Pinpoint the cell where the given text exists, returning its (X, Y) midpoint coordinate. 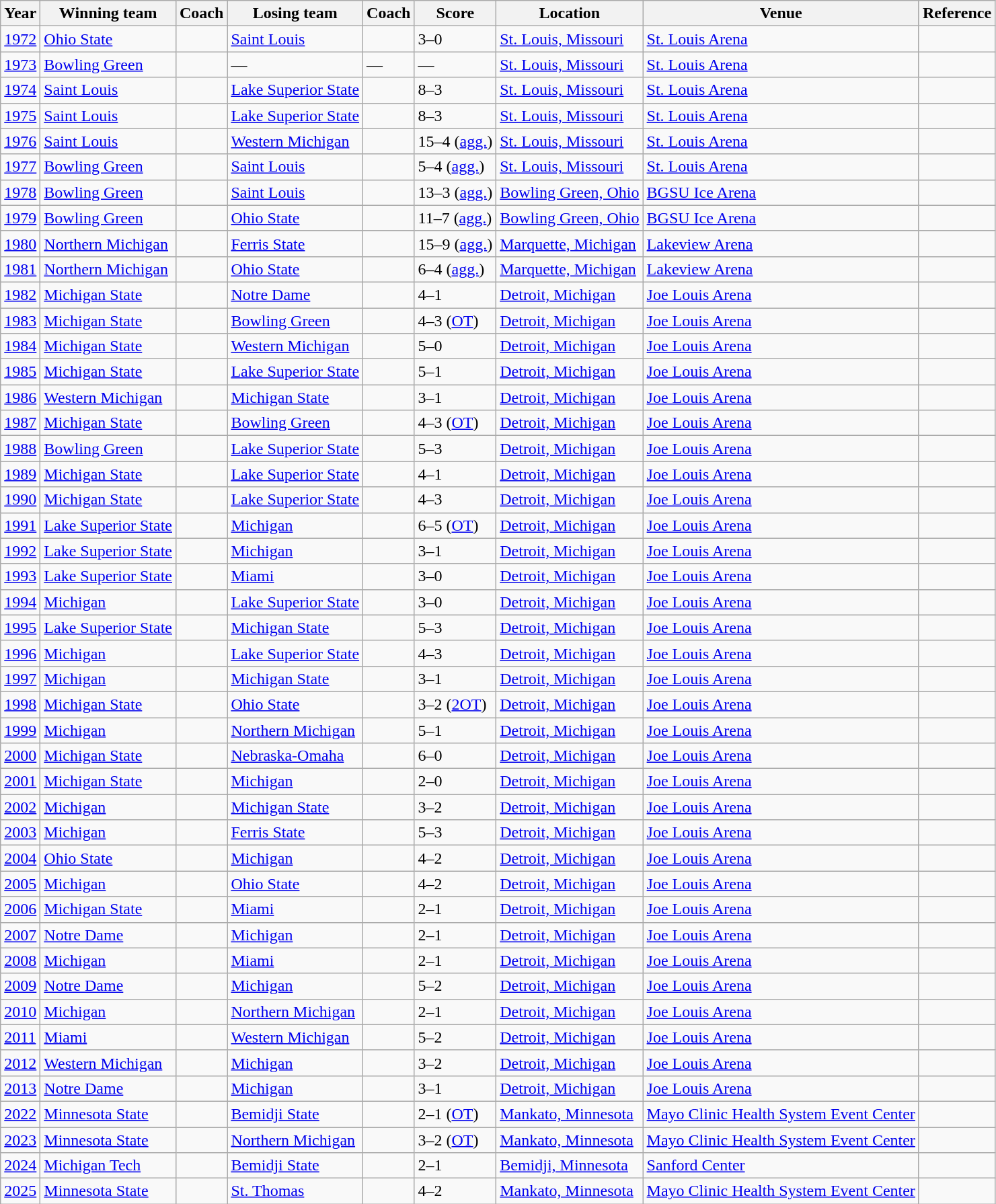
1973 (20, 65)
6–0 (455, 756)
St. Thomas (295, 1191)
2002 (20, 807)
Losing team (295, 13)
3–2 (OT) (455, 1140)
2006 (20, 909)
2–1 (OT) (455, 1114)
1981 (20, 269)
1989 (20, 474)
2001 (20, 782)
1994 (20, 602)
1996 (20, 653)
Sanford Center (781, 1166)
1984 (20, 346)
13–3 (agg.) (455, 192)
6–4 (agg.) (455, 269)
2008 (20, 961)
2–0 (455, 782)
1978 (20, 192)
1974 (20, 90)
Location (570, 13)
2000 (20, 756)
1995 (20, 628)
1998 (20, 704)
1977 (20, 167)
1988 (20, 449)
2022 (20, 1114)
2007 (20, 935)
2010 (20, 1012)
1986 (20, 398)
1990 (20, 500)
2013 (20, 1088)
1991 (20, 525)
Bemidji, Minnesota (570, 1166)
2011 (20, 1037)
1983 (20, 321)
1985 (20, 372)
15–9 (agg.) (455, 243)
2003 (20, 833)
2023 (20, 1140)
3–2 (2OT) (455, 704)
1980 (20, 243)
1979 (20, 218)
2012 (20, 1063)
1997 (20, 679)
Venue (781, 13)
2005 (20, 884)
15–4 (agg.) (455, 141)
Winning team (108, 13)
1975 (20, 116)
Nebraska-Omaha (295, 756)
2009 (20, 986)
1999 (20, 730)
5–4 (agg.) (455, 167)
1993 (20, 576)
1992 (20, 551)
Reference (956, 13)
2024 (20, 1166)
1976 (20, 141)
1972 (20, 39)
5–0 (455, 346)
1982 (20, 295)
11–7 (agg.) (455, 218)
1987 (20, 423)
Score (455, 13)
Michigan Tech (108, 1166)
6–5 (OT) (455, 525)
Year (20, 13)
2025 (20, 1191)
2004 (20, 858)
